Locate the cell with the specified text and output its (x, y) center coordinate. 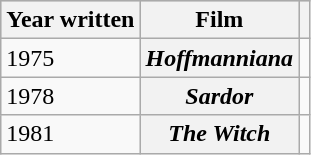
1975 (70, 58)
Year written (70, 20)
1978 (70, 96)
1981 (70, 134)
Sardor (220, 96)
Film (220, 20)
The Witch (220, 134)
Hoffmanniana (220, 58)
